Provide the (x, y) coordinate of the cell's center where the given text is located.  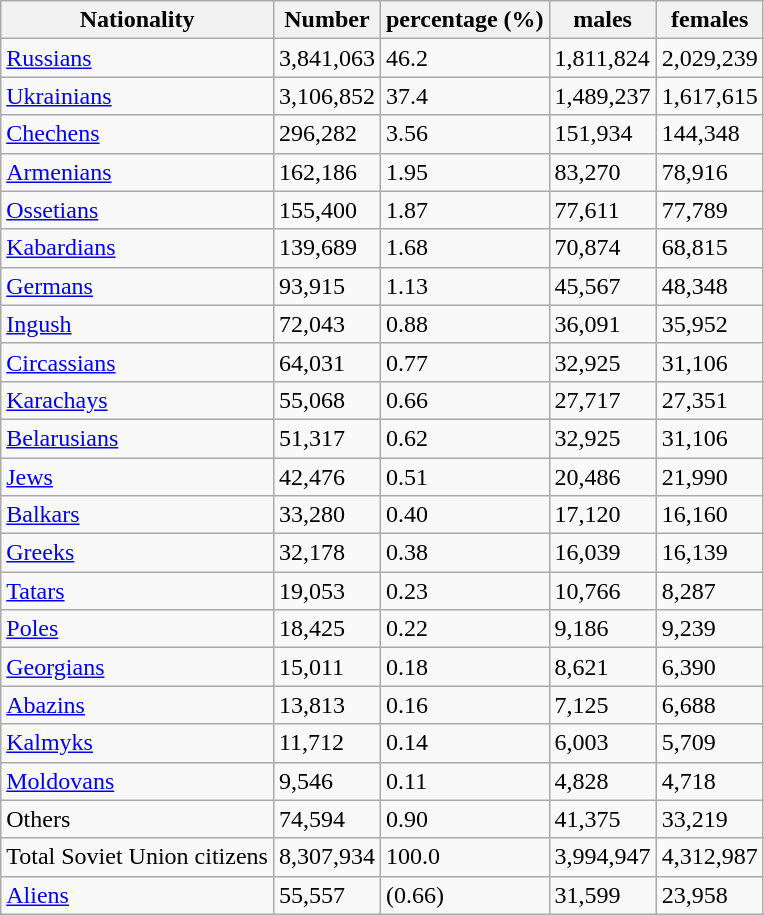
3,841,063 (326, 58)
Number (326, 20)
Germans (138, 286)
139,689 (326, 248)
Tatars (138, 591)
4,718 (710, 781)
7,125 (602, 705)
0.22 (464, 629)
0.62 (464, 438)
64,031 (326, 362)
0.23 (464, 591)
77,789 (710, 210)
31,599 (602, 895)
0.90 (464, 819)
100.0 (464, 857)
9,239 (710, 629)
33,219 (710, 819)
0.51 (464, 477)
1.87 (464, 210)
1.13 (464, 286)
45,567 (602, 286)
Chechens (138, 134)
77,611 (602, 210)
Georgians (138, 667)
27,717 (602, 400)
Jews (138, 477)
151,934 (602, 134)
Armenians (138, 172)
16,139 (710, 553)
41,375 (602, 819)
37.4 (464, 96)
16,160 (710, 515)
1,811,824 (602, 58)
Balkars (138, 515)
0.40 (464, 515)
36,091 (602, 324)
Kabardians (138, 248)
1,617,615 (710, 96)
Belarusians (138, 438)
74,594 (326, 819)
percentage (%) (464, 20)
83,270 (602, 172)
3,106,852 (326, 96)
6,688 (710, 705)
8,287 (710, 591)
Abazins (138, 705)
33,280 (326, 515)
17,120 (602, 515)
0.14 (464, 743)
27,351 (710, 400)
9,546 (326, 781)
51,317 (326, 438)
Russians (138, 58)
females (710, 20)
55,068 (326, 400)
1,489,237 (602, 96)
70,874 (602, 248)
155,400 (326, 210)
9,186 (602, 629)
21,990 (710, 477)
23,958 (710, 895)
males (602, 20)
11,712 (326, 743)
Aliens (138, 895)
Karachays (138, 400)
8,621 (602, 667)
4,828 (602, 781)
(0.66) (464, 895)
Total Soviet Union citizens (138, 857)
78,916 (710, 172)
0.77 (464, 362)
72,043 (326, 324)
16,039 (602, 553)
6,390 (710, 667)
Moldovans (138, 781)
1.95 (464, 172)
0.18 (464, 667)
Nationality (138, 20)
13,813 (326, 705)
Kalmyks (138, 743)
162,186 (326, 172)
Others (138, 819)
32,178 (326, 553)
46.2 (464, 58)
2,029,239 (710, 58)
3,994,947 (602, 857)
6,003 (602, 743)
5,709 (710, 743)
19,053 (326, 591)
0.66 (464, 400)
48,348 (710, 286)
20,486 (602, 477)
42,476 (326, 477)
1.68 (464, 248)
Poles (138, 629)
0.88 (464, 324)
8,307,934 (326, 857)
Ukrainians (138, 96)
Greeks (138, 553)
15,011 (326, 667)
0.16 (464, 705)
144,348 (710, 134)
3.56 (464, 134)
0.11 (464, 781)
18,425 (326, 629)
68,815 (710, 248)
296,282 (326, 134)
4,312,987 (710, 857)
Circassians (138, 362)
55,557 (326, 895)
93,915 (326, 286)
Ossetians (138, 210)
10,766 (602, 591)
0.38 (464, 553)
Ingush (138, 324)
35,952 (710, 324)
